Search for the cell housing the specified text and yield its (x, y) center coordinate. 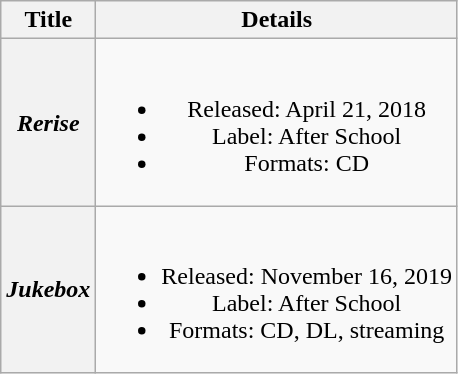
Details (277, 20)
Jukebox (48, 290)
Released: April 21, 2018Label: After SchoolFormats: CD (277, 122)
Title (48, 20)
Released: November 16, 2019Label: After SchoolFormats: CD, DL, streaming (277, 290)
Rerise (48, 122)
